From the cell containing the given text, extract its center point as [X, Y] coordinate. 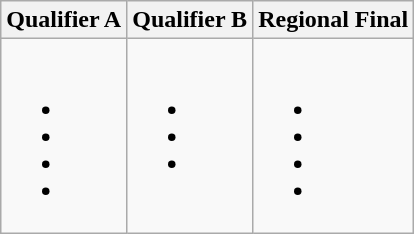
Qualifier B [190, 20]
Qualifier A [64, 20]
Regional Final [334, 20]
